Return the (x, y) coordinate for the center point of the cell that contains the specified text.  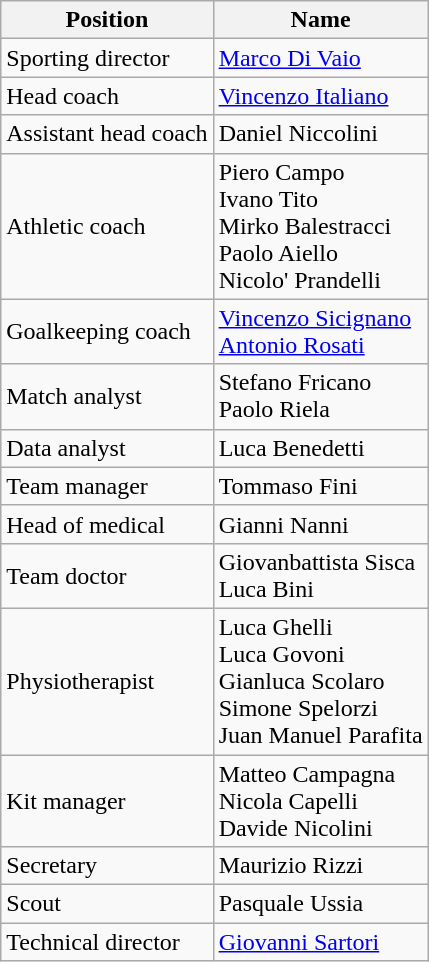
Luca Benedetti (320, 448)
Position (107, 20)
Vincenzo Italiano (320, 96)
Giovanni Sartori (320, 942)
Head coach (107, 96)
Head of medical (107, 524)
Vincenzo Sicignano Antonio Rosati (320, 332)
Pasquale Ussia (320, 904)
Stefano Fricano Paolo Riela (320, 396)
Secretary (107, 866)
Kit manager (107, 800)
Technical director (107, 942)
Gianni Nanni (320, 524)
Piero Campo Ivano Tito Mirko Balestracci Paolo Aiello Nicolo' Prandelli (320, 226)
Luca Ghelli Luca Govoni Gianluca Scolaro Simone Spelorzi Juan Manuel Parafita (320, 681)
Name (320, 20)
Sporting director (107, 58)
Goalkeeping coach (107, 332)
Match analyst (107, 396)
Scout (107, 904)
Matteo Campagna Nicola Capelli Davide Nicolini (320, 800)
Team doctor (107, 576)
Physiotherapist (107, 681)
Tommaso Fini (320, 486)
Daniel Niccolini (320, 134)
Marco Di Vaio (320, 58)
Maurizio Rizzi (320, 866)
Data analyst (107, 448)
Assistant head coach (107, 134)
Giovanbattista Sisca Luca Bini (320, 576)
Athletic coach (107, 226)
Team manager (107, 486)
